Scan for the cell matching the given text and deliver its [x, y] coordinate at center. 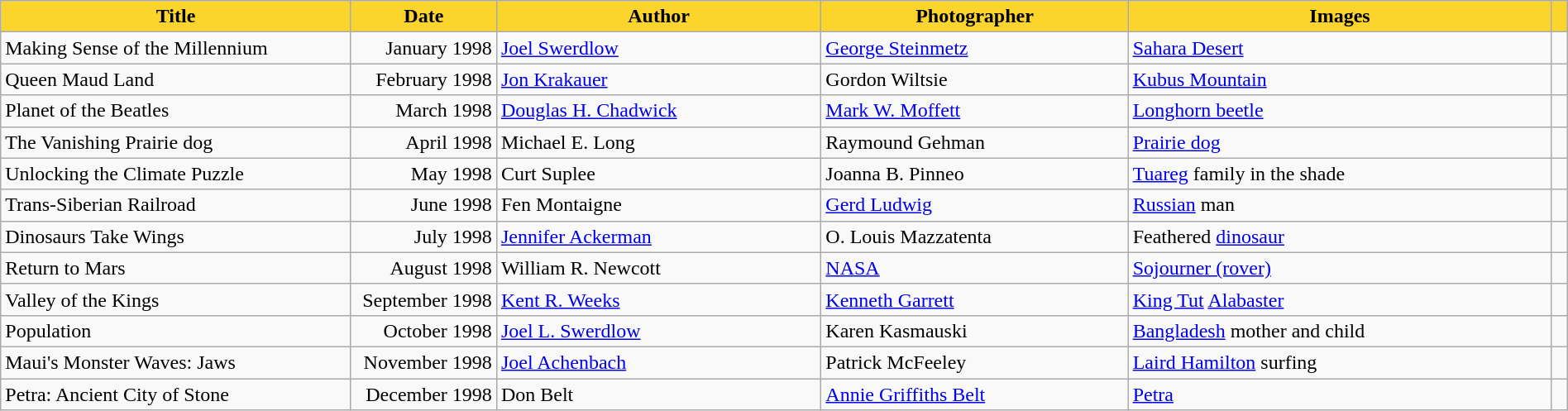
Making Sense of the Millennium [176, 48]
Bangladesh mother and child [1340, 331]
Fen Montaigne [658, 205]
Petra: Ancient City of Stone [176, 394]
Feathered dinosaur [1340, 237]
Raymound Gehman [974, 142]
Dinosaurs Take Wings [176, 237]
Gordon Wiltsie [974, 79]
January 1998 [423, 48]
Trans-Siberian Railroad [176, 205]
Valley of the Kings [176, 299]
Don Belt [658, 394]
Jon Krakauer [658, 79]
July 1998 [423, 237]
Kenneth Garrett [974, 299]
Kubus Mountain [1340, 79]
Annie Griffiths Belt [974, 394]
Queen Maud Land [176, 79]
Maui's Monster Waves: Jaws [176, 362]
Title [176, 17]
Patrick McFeeley [974, 362]
Sojourner (rover) [1340, 268]
June 1998 [423, 205]
The Vanishing Prairie dog [176, 142]
Sahara Desert [1340, 48]
Joel L. Swerdlow [658, 331]
March 1998 [423, 111]
Unlocking the Climate Puzzle [176, 174]
February 1998 [423, 79]
Return to Mars [176, 268]
Douglas H. Chadwick [658, 111]
Date [423, 17]
NASA [974, 268]
Photographer [974, 17]
October 1998 [423, 331]
Kent R. Weeks [658, 299]
Prairie dog [1340, 142]
Tuareg family in the shade [1340, 174]
Mark W. Moffett [974, 111]
King Tut Alabaster [1340, 299]
Russian man [1340, 205]
Population [176, 331]
Laird Hamilton surfing [1340, 362]
Longhorn beetle [1340, 111]
December 1998 [423, 394]
August 1998 [423, 268]
Jennifer Ackerman [658, 237]
September 1998 [423, 299]
William R. Newcott [658, 268]
Images [1340, 17]
Karen Kasmauski [974, 331]
Joel Achenbach [658, 362]
Michael E. Long [658, 142]
Gerd Ludwig [974, 205]
Joel Swerdlow [658, 48]
George Steinmetz [974, 48]
Curt Suplee [658, 174]
Petra [1340, 394]
April 1998 [423, 142]
May 1998 [423, 174]
November 1998 [423, 362]
Planet of the Beatles [176, 111]
Joanna B. Pinneo [974, 174]
O. Louis Mazzatenta [974, 237]
Author [658, 17]
